Locate the cell with the specified text and output its [x, y] center coordinate. 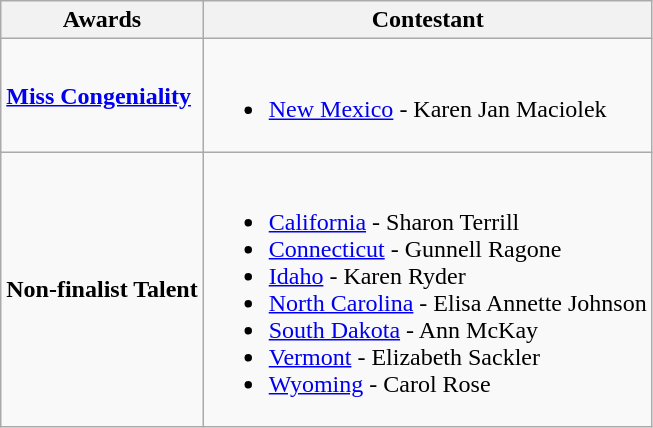
New Mexico - Karen Jan Maciolek [428, 96]
Contestant [428, 20]
Awards [102, 20]
Miss Congeniality [102, 96]
Non-finalist Talent [102, 290]
